For the text-containing cell, return its midpoint in [X, Y] coordinate format. 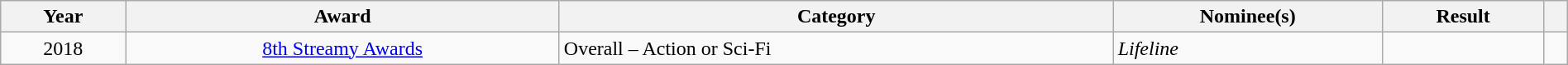
8th Streamy Awards [342, 48]
Result [1463, 17]
Lifeline [1247, 48]
Year [63, 17]
Overall – Action or Sci-Fi [836, 48]
Award [342, 17]
2018 [63, 48]
Category [836, 17]
Nominee(s) [1247, 17]
